Identify which cell holds the provided text, then report its [x, y] central coordinate. 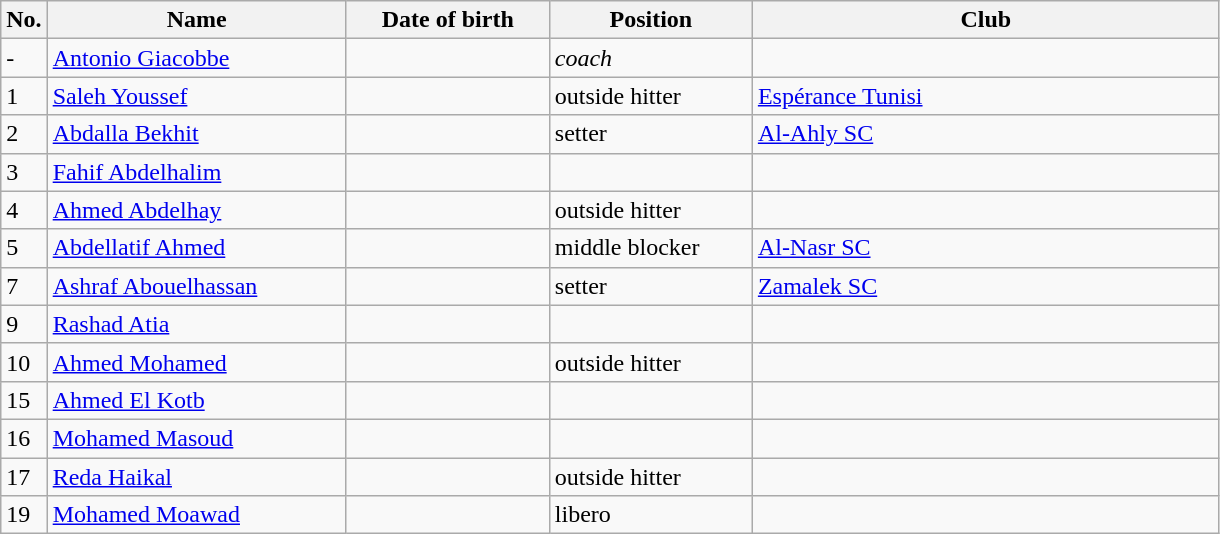
17 [24, 477]
7 [24, 286]
19 [24, 515]
Ahmed Mohamed [196, 362]
Abdalla Bekhit [196, 134]
1 [24, 96]
Abdellatif Ahmed [196, 248]
9 [24, 324]
Ahmed Abdelhay [196, 210]
Mohamed Moawad [196, 515]
Reda Haikal [196, 477]
5 [24, 248]
Name [196, 20]
Ahmed El Kotb [196, 400]
Antonio Giacobbe [196, 58]
2 [24, 134]
libero [650, 515]
Espérance Tunisi [986, 96]
Saleh Youssef [196, 96]
Zamalek SC [986, 286]
Ashraf Abouelhassan [196, 286]
16 [24, 438]
4 [24, 210]
Date of birth [448, 20]
10 [24, 362]
Fahif Abdelhalim [196, 172]
Rashad Atia [196, 324]
Al-Nasr SC [986, 248]
15 [24, 400]
coach [650, 58]
middle blocker [650, 248]
Al-Ahly SC [986, 134]
No. [24, 20]
Club [986, 20]
Mohamed Masoud [196, 438]
- [24, 58]
Position [650, 20]
3 [24, 172]
